Determine the [X, Y] coordinate at the center of the cell enclosing the given text.  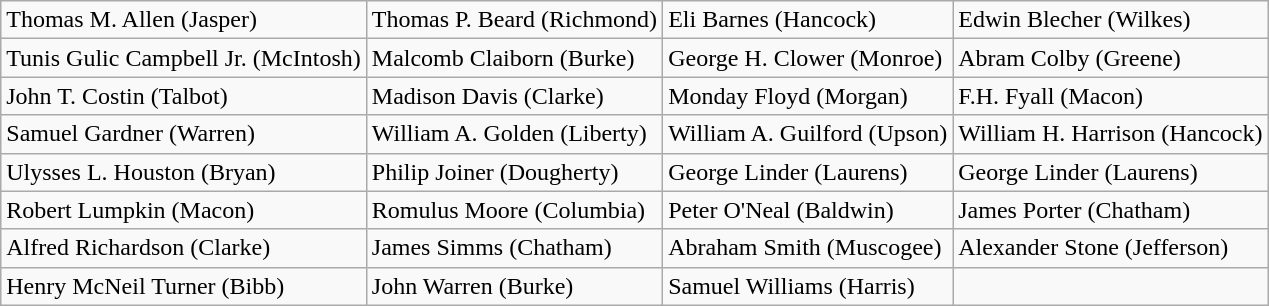
John T. Costin (Talbot) [184, 96]
John Warren (Burke) [514, 286]
Edwin Blecher (Wilkes) [1110, 20]
Monday Floyd (Morgan) [808, 96]
George H. Clower (Monroe) [808, 58]
Alexander Stone (Jefferson) [1110, 248]
Robert Lumpkin (Macon) [184, 210]
William A. Guilford (Upson) [808, 134]
Henry McNeil Turner (Bibb) [184, 286]
Abram Colby (Greene) [1110, 58]
Peter O'Neal (Baldwin) [808, 210]
Samuel Gardner (Warren) [184, 134]
Thomas M. Allen (Jasper) [184, 20]
Madison Davis (Clarke) [514, 96]
Samuel Williams (Harris) [808, 286]
James Simms (Chatham) [514, 248]
Romulus Moore (Columbia) [514, 210]
James Porter (Chatham) [1110, 210]
Alfred Richardson (Clarke) [184, 248]
Thomas P. Beard (Richmond) [514, 20]
Malcomb Claiborn (Burke) [514, 58]
Eli Barnes (Hancock) [808, 20]
Abraham Smith (Muscogee) [808, 248]
Philip Joiner (Dougherty) [514, 172]
William H. Harrison (Hancock) [1110, 134]
Ulysses L. Houston (Bryan) [184, 172]
William A. Golden (Liberty) [514, 134]
Tunis Gulic Campbell Jr. (McIntosh) [184, 58]
F.H. Fyall (Macon) [1110, 96]
